Determine the (X, Y) coordinate at the center of the cell enclosing the given text.  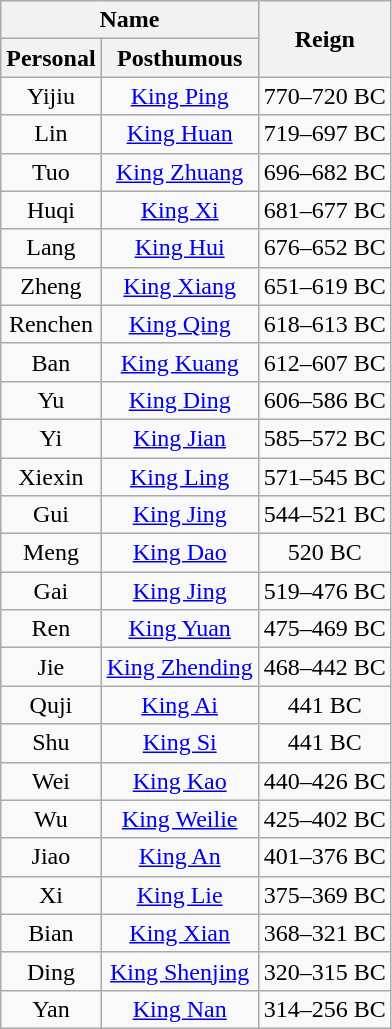
Meng (51, 553)
696–682 BC (324, 172)
King Kao (180, 781)
Yi (51, 438)
Xi (51, 895)
King Weilie (180, 819)
770–720 BC (324, 96)
468–442 BC (324, 667)
Personal (51, 58)
375–369 BC (324, 895)
King Xian (180, 933)
314–256 BC (324, 1009)
King Xiang (180, 286)
651–619 BC (324, 286)
Yan (51, 1009)
King Ai (180, 705)
Ban (51, 362)
440–426 BC (324, 781)
Jiao (51, 857)
Renchen (51, 324)
King Si (180, 743)
320–315 BC (324, 971)
Huqi (51, 210)
571–545 BC (324, 477)
King Kuang (180, 362)
544–521 BC (324, 515)
Gai (51, 591)
618–613 BC (324, 324)
676–652 BC (324, 248)
612–607 BC (324, 362)
Wu (51, 819)
719–697 BC (324, 134)
King Nan (180, 1009)
King Huan (180, 134)
Reign (324, 39)
King Ping (180, 96)
King Xi (180, 210)
475–469 BC (324, 629)
Quji (51, 705)
368–321 BC (324, 933)
520 BC (324, 553)
King Zhending (180, 667)
Zheng (51, 286)
Bian (51, 933)
Yu (51, 400)
King Shenjing (180, 971)
Gui (51, 515)
425–402 BC (324, 819)
King Jian (180, 438)
King Qing (180, 324)
681–677 BC (324, 210)
King An (180, 857)
King Ding (180, 400)
606–586 BC (324, 400)
King Yuan (180, 629)
King Lie (180, 895)
Ren (51, 629)
Lin (51, 134)
King Hui (180, 248)
Yijiu (51, 96)
Ding (51, 971)
585–572 BC (324, 438)
Xiexin (51, 477)
Posthumous (180, 58)
Tuo (51, 172)
Jie (51, 667)
King Ling (180, 477)
King Zhuang (180, 172)
401–376 BC (324, 857)
519–476 BC (324, 591)
Wei (51, 781)
Lang (51, 248)
King Dao (180, 553)
Name (130, 20)
Shu (51, 743)
